Locate the cell with the specified text and output its [x, y] center coordinate. 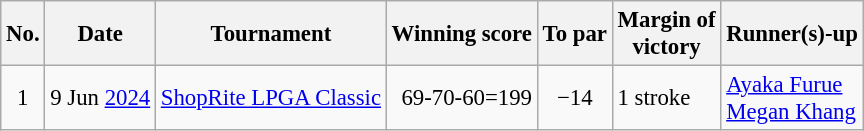
Winning score [462, 34]
Ayaka Furue Megan Khang [792, 98]
To par [574, 34]
9 Jun 2024 [100, 98]
Margin ofvictory [666, 34]
1 [23, 98]
ShopRite LPGA Classic [270, 98]
No. [23, 34]
−14 [574, 98]
69-70-60=199 [462, 98]
Tournament [270, 34]
1 stroke [666, 98]
Date [100, 34]
Runner(s)-up [792, 34]
